From the cell containing the given text, extract its center point as (X, Y) coordinate. 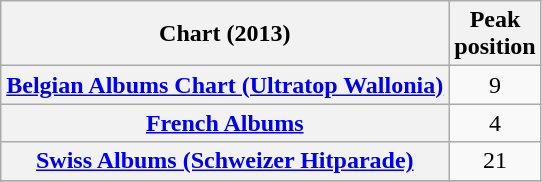
Swiss Albums (Schweizer Hitparade) (225, 161)
9 (495, 85)
Chart (2013) (225, 34)
Peakposition (495, 34)
French Albums (225, 123)
4 (495, 123)
21 (495, 161)
Belgian Albums Chart (Ultratop Wallonia) (225, 85)
